From the cell containing the given text, extract its center point as [x, y] coordinate. 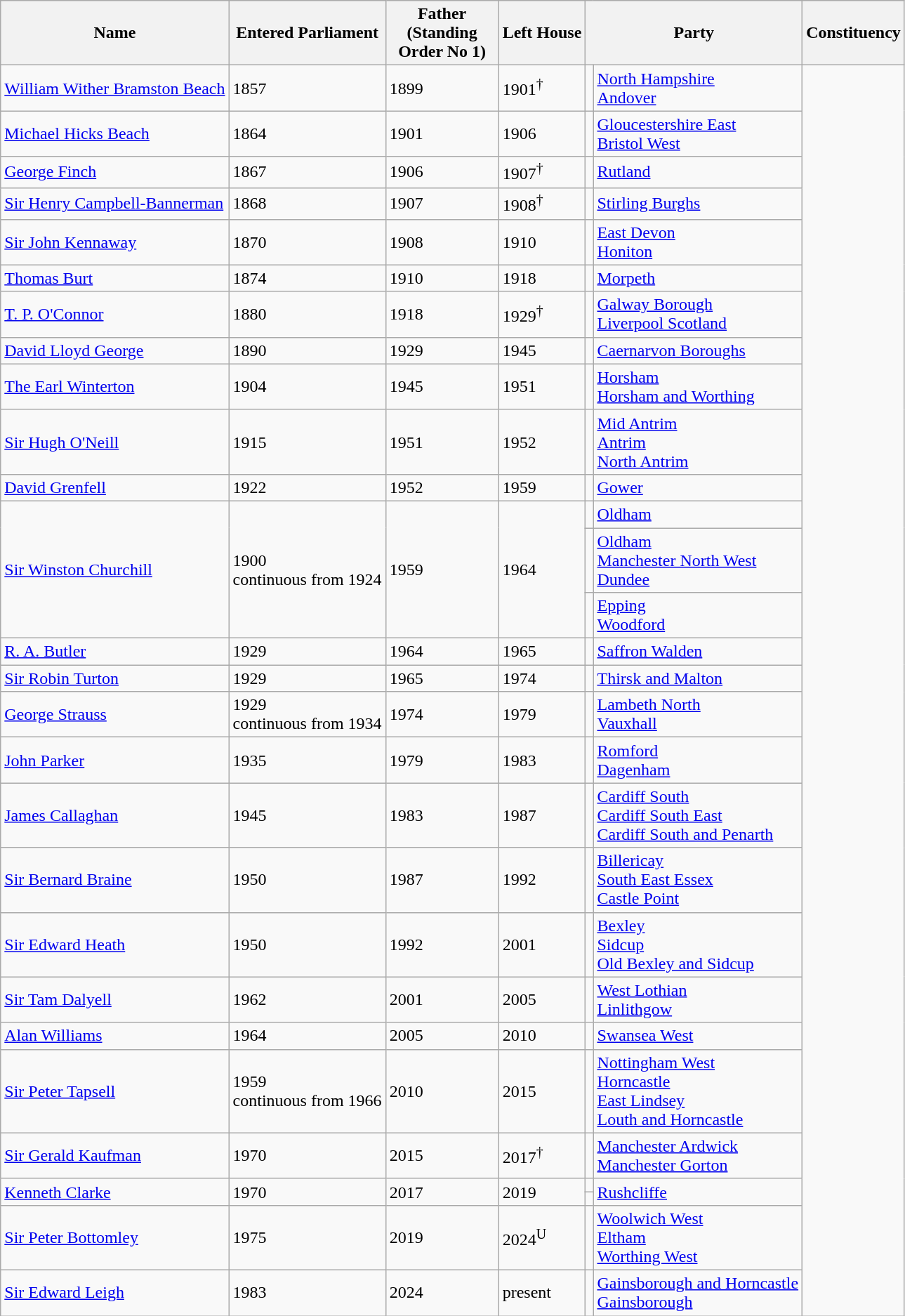
2017† [542, 1156]
present [542, 1292]
Sir John Kennaway [115, 242]
Oldham [698, 514]
1900continuous from 1924 [308, 569]
Oldham Manchester North West Dundee [698, 560]
William Wither Bramston Beach [115, 88]
Rutland [698, 173]
Sir Gerald Kaufman [115, 1156]
Stirling Burghs [698, 204]
Sir Winston Churchill [115, 569]
John Parker [115, 760]
Michael Hicks Beach [115, 133]
1935 [308, 760]
Morpeth [698, 278]
1959continuous from 1966 [308, 1091]
1908† [542, 204]
Nottingham West Horncastle East Lindsey Louth and Horncastle [698, 1091]
Gainsborough and Horncastle Gainsborough [698, 1292]
Thirsk and Malton [698, 678]
Sir Edward Leigh [115, 1292]
Bexley Sidcup Old Bexley and Sidcup [698, 945]
Name [115, 33]
1880 [308, 315]
Sir Tam Dalyell [115, 1000]
Romford Dagenham [698, 760]
Horsham Horsham and Worthing [698, 386]
David Lloyd George [115, 350]
Sir Robin Turton [115, 678]
Thomas Burt [115, 278]
2024U [542, 1237]
Sir Bernard Braine [115, 880]
1929† [542, 315]
1904 [308, 386]
Gower [698, 487]
1908 [442, 242]
1907 [442, 204]
Entered Parliament [308, 33]
Lambeth North Vauxhall [698, 715]
Constituency [854, 33]
1857 [308, 88]
1929continuous from 1934 [308, 715]
Alan Williams [115, 1036]
1901† [542, 88]
Sir Peter Tapsell [115, 1091]
Kenneth Clarke [115, 1192]
Sir Hugh O'Neill [115, 442]
Father (Standing Order No 1) [442, 33]
T. P. O'Connor [115, 315]
1899 [442, 88]
1975 [308, 1237]
The Earl Winterton [115, 386]
Party [694, 33]
Cardiff South Cardiff South East Cardiff South and Penarth [698, 815]
East Devon Honiton [698, 242]
Sir Peter Bottomley [115, 1237]
Gloucestershire East Bristol West [698, 133]
2024 [442, 1292]
North Hampshire Andover [698, 88]
1868 [308, 204]
Galway Borough Liverpool Scotland [698, 315]
1962 [308, 1000]
2017 [442, 1192]
David Grenfell [115, 487]
1890 [308, 350]
1864 [308, 133]
George Strauss [115, 715]
Sir Henry Campbell-Bannerman [115, 204]
Mid Antrim Antrim North Antrim [698, 442]
Billericay South East Essex Castle Point [698, 880]
1922 [308, 487]
Epping Woodford [698, 615]
Left House [542, 33]
Saffron Walden [698, 652]
R. A. Butler [115, 652]
Woolwich West Eltham Worthing West [698, 1237]
Manchester Ardwick Manchester Gorton [698, 1156]
1874 [308, 278]
1867 [308, 173]
Rushcliffe [698, 1192]
1870 [308, 242]
Swansea West [698, 1036]
West Lothian Linlithgow [698, 1000]
Caernarvon Boroughs [698, 350]
1907† [542, 173]
1901 [442, 133]
James Callaghan [115, 815]
1915 [308, 442]
Sir Edward Heath [115, 945]
George Finch [115, 173]
